For the text-containing cell, return its midpoint in [x, y] coordinate format. 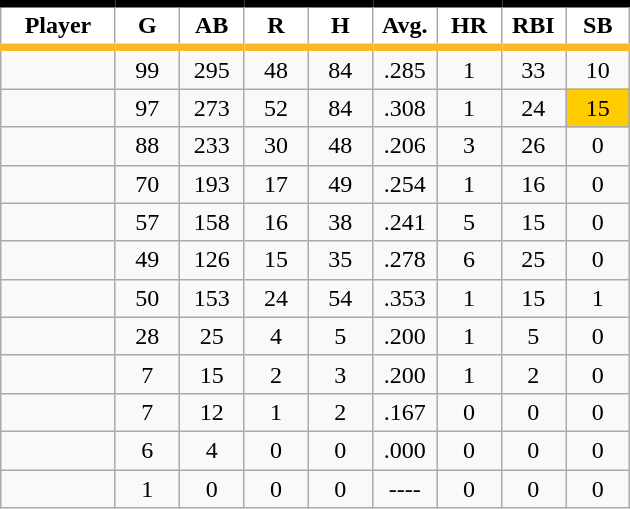
AB [211, 26]
295 [211, 68]
---- [404, 489]
30 [276, 146]
.000 [404, 450]
28 [147, 336]
.206 [404, 146]
126 [211, 260]
99 [147, 68]
12 [211, 412]
.167 [404, 412]
35 [340, 260]
50 [147, 298]
.278 [404, 260]
97 [147, 108]
17 [276, 184]
153 [211, 298]
RBI [533, 26]
10 [598, 68]
H [340, 26]
52 [276, 108]
158 [211, 222]
Player [58, 26]
Avg. [404, 26]
273 [211, 108]
.241 [404, 222]
54 [340, 298]
.308 [404, 108]
33 [533, 68]
193 [211, 184]
HR [469, 26]
G [147, 26]
26 [533, 146]
70 [147, 184]
SB [598, 26]
57 [147, 222]
38 [340, 222]
88 [147, 146]
233 [211, 146]
R [276, 26]
.285 [404, 68]
.353 [404, 298]
.254 [404, 184]
